Return the [X, Y] coordinate for the center point of the cell that contains the specified text.  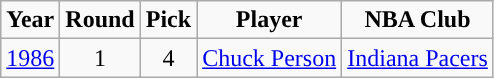
Chuck Person [270, 58]
Player [270, 20]
Pick [168, 20]
NBA Club [418, 20]
Round [100, 20]
Indiana Pacers [418, 58]
1 [100, 58]
4 [168, 58]
Year [30, 20]
1986 [30, 58]
